From the cell containing the given text, extract its center point as [X, Y] coordinate. 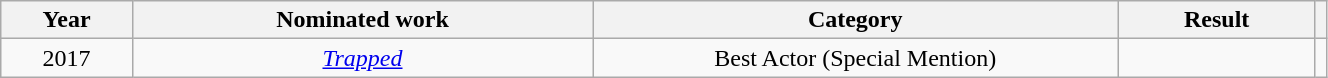
Year [67, 20]
2017 [67, 58]
Category [856, 20]
Result [1216, 20]
Trapped [362, 58]
Best Actor (Special Mention) [856, 58]
Nominated work [362, 20]
